Extract the [X, Y] coordinate from the center of the cell holding the provided text.  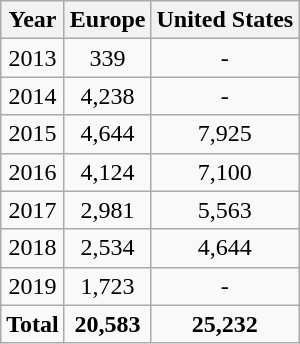
Europe [108, 20]
5,563 [225, 210]
2019 [33, 286]
1,723 [108, 286]
2018 [33, 248]
7,100 [225, 172]
4,124 [108, 172]
2013 [33, 58]
Year [33, 20]
4,238 [108, 96]
2,981 [108, 210]
339 [108, 58]
20,583 [108, 324]
25,232 [225, 324]
2,534 [108, 248]
2014 [33, 96]
2017 [33, 210]
United States [225, 20]
7,925 [225, 134]
2015 [33, 134]
2016 [33, 172]
Total [33, 324]
